Capture the cell that displays the provided text and extract its [x, y] central coordinate. 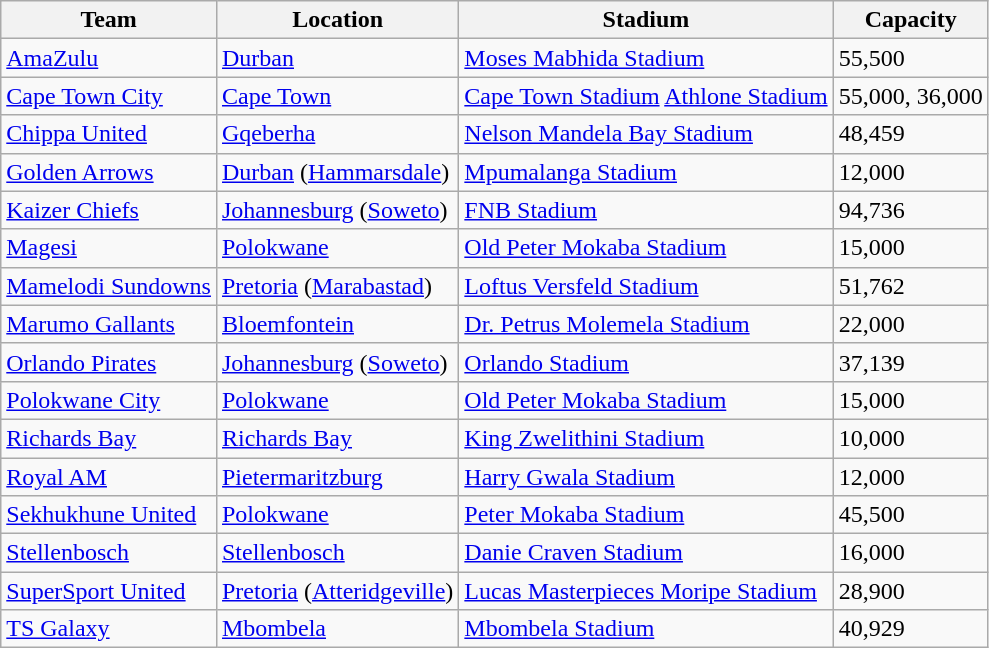
Mbombela Stadium [646, 629]
Magesi [109, 248]
Team [109, 20]
16,000 [910, 553]
Pietermaritzburg [337, 477]
37,139 [910, 362]
Stadium [646, 20]
Royal AM [109, 477]
Location [337, 20]
Loftus Versfeld Stadium [646, 286]
Cape Town City [109, 96]
Moses Mabhida Stadium [646, 58]
SuperSport United [109, 591]
Pretoria (Marabastad) [337, 286]
Gqeberha [337, 134]
45,500 [910, 515]
48,459 [910, 134]
10,000 [910, 438]
Danie Craven Stadium [646, 553]
94,736 [910, 210]
Orlando Stadium [646, 362]
Lucas Masterpieces Moripe Stadium [646, 591]
Durban [337, 58]
AmaZulu [109, 58]
Golden Arrows [109, 172]
Peter Mokaba Stadium [646, 515]
Marumo Gallants [109, 324]
Mbombela [337, 629]
51,762 [910, 286]
TS Galaxy [109, 629]
55,500 [910, 58]
Sekhukhune United [109, 515]
King Zwelithini Stadium [646, 438]
28,900 [910, 591]
Polokwane City [109, 400]
Orlando Pirates [109, 362]
Bloemfontein [337, 324]
Durban (Hammarsdale) [337, 172]
Mamelodi Sundowns [109, 286]
Kaizer Chiefs [109, 210]
Dr. Petrus Molemela Stadium [646, 324]
Mpumalanga Stadium [646, 172]
Pretoria (Atteridgeville) [337, 591]
55,000, 36,000 [910, 96]
Harry Gwala Stadium [646, 477]
Cape Town [337, 96]
Cape Town Stadium Athlone Stadium [646, 96]
Capacity [910, 20]
Nelson Mandela Bay Stadium [646, 134]
Chippa United [109, 134]
22,000 [910, 324]
FNB Stadium [646, 210]
40,929 [910, 629]
